Scan for the cell matching the given text and deliver its [x, y] coordinate at center. 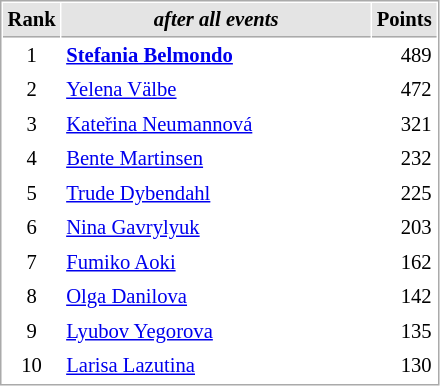
225 [404, 194]
10 [32, 366]
321 [404, 124]
489 [404, 56]
232 [404, 158]
after all events [216, 20]
2 [32, 90]
130 [404, 366]
Nina Gavrylyuk [216, 228]
7 [32, 262]
Yelena Välbe [216, 90]
Kateřina Neumannová [216, 124]
203 [404, 228]
142 [404, 296]
Bente Martinsen [216, 158]
8 [32, 296]
Olga Danilova [216, 296]
Fumiko Aoki [216, 262]
Trude Dybendahl [216, 194]
3 [32, 124]
5 [32, 194]
4 [32, 158]
9 [32, 332]
162 [404, 262]
Stefania Belmondo [216, 56]
Points [404, 20]
472 [404, 90]
6 [32, 228]
Larisa Lazutina [216, 366]
Lyubov Yegorova [216, 332]
1 [32, 56]
Rank [32, 20]
135 [404, 332]
